Provide the [x, y] coordinate of the cell's center where the given text is located.  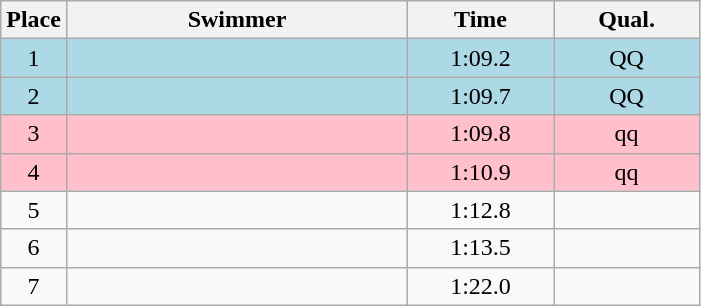
1:09.8 [481, 134]
Qual. [627, 20]
4 [34, 172]
2 [34, 96]
1:10.9 [481, 172]
1:09.2 [481, 58]
1 [34, 58]
Place [34, 20]
1:09.7 [481, 96]
5 [34, 210]
1:22.0 [481, 286]
1:12.8 [481, 210]
7 [34, 286]
Swimmer [236, 20]
6 [34, 248]
Time [481, 20]
1:13.5 [481, 248]
3 [34, 134]
